Detect which cell encompasses the target text, then output its (X, Y) center coordinate. 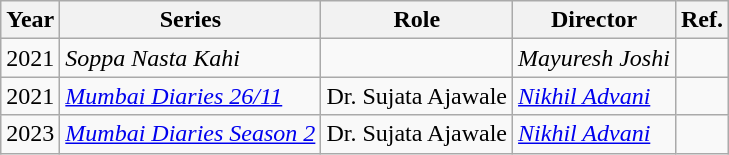
Director (594, 20)
Mayuresh Joshi (594, 58)
Soppa Nasta Kahi (190, 58)
Mumbai Diaries 26/11 (190, 96)
Mumbai Diaries Season 2 (190, 134)
Year (30, 20)
Series (190, 20)
Role (417, 20)
Ref. (702, 20)
2023 (30, 134)
